Extract the [X, Y] coordinate from the center of the cell holding the provided text.  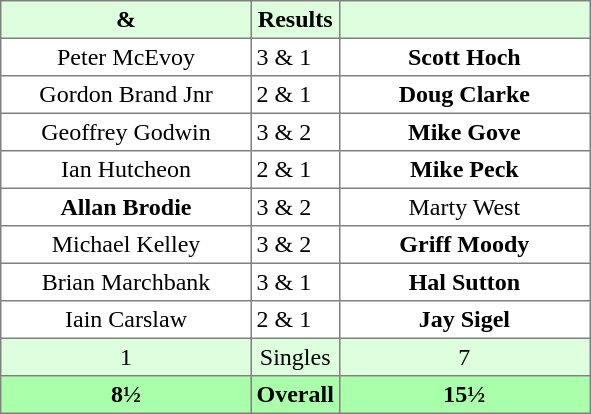
Peter McEvoy [126, 57]
Allan Brodie [126, 207]
Mike Gove [464, 132]
Results [295, 20]
Ian Hutcheon [126, 170]
Hal Sutton [464, 282]
Singles [295, 357]
Mike Peck [464, 170]
Michael Kelley [126, 245]
Marty West [464, 207]
8½ [126, 395]
Geoffrey Godwin [126, 132]
Gordon Brand Jnr [126, 95]
Jay Sigel [464, 320]
Overall [295, 395]
Brian Marchbank [126, 282]
Iain Carslaw [126, 320]
Doug Clarke [464, 95]
& [126, 20]
1 [126, 357]
Scott Hoch [464, 57]
15½ [464, 395]
7 [464, 357]
Griff Moody [464, 245]
